Output the (x, y) coordinate of the center of the cell containing the given text.  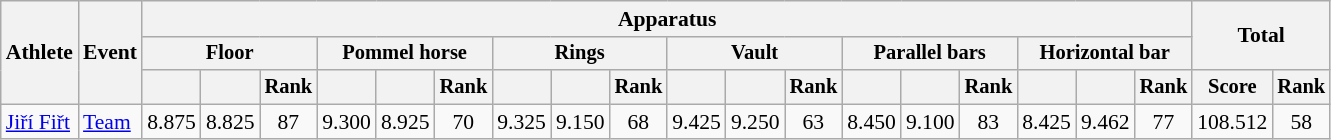
108.512 (1232, 122)
8.450 (872, 122)
8.925 (406, 122)
9.150 (580, 122)
Jiří Fiřt (40, 122)
Vault (754, 54)
83 (989, 122)
8.875 (172, 122)
Pommel horse (404, 54)
8.425 (1046, 122)
63 (814, 122)
87 (289, 122)
Total (1261, 36)
Parallel bars (930, 54)
Score (1232, 87)
77 (1164, 122)
9.462 (1106, 122)
70 (464, 122)
Horizontal bar (1104, 54)
58 (1301, 122)
9.300 (346, 122)
9.100 (930, 122)
9.250 (756, 122)
68 (639, 122)
Floor (230, 54)
9.425 (696, 122)
Athlete (40, 52)
Rings (580, 54)
9.325 (522, 122)
Event (110, 52)
8.825 (230, 122)
Apparatus (667, 19)
Team (110, 122)
